Capture the cell that displays the provided text and extract its (X, Y) central coordinate. 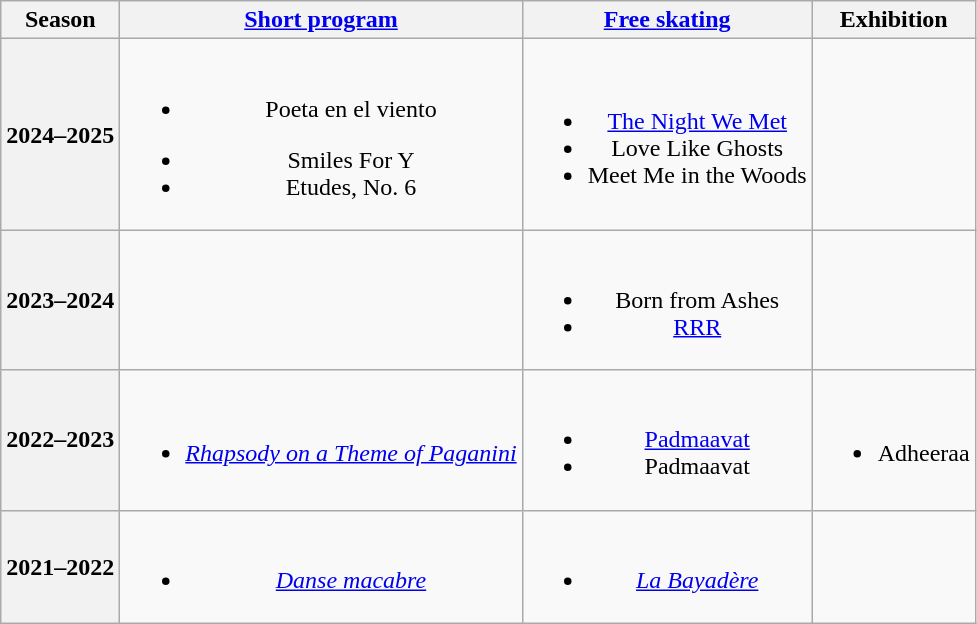
Padmaavat Padmaavat (667, 440)
Season (60, 20)
2022–2023 (60, 440)
The Night We Met Love Like Ghosts Meet Me in the Woods (667, 134)
2021–2022 (60, 566)
Short program (321, 20)
Born from Ashes RRR (667, 300)
2024–2025 (60, 134)
Adheeraa (894, 440)
Poeta en el viento Smiles For Y Etudes, No. 6 (321, 134)
La Bayadère (667, 566)
Free skating (667, 20)
Exhibition (894, 20)
2023–2024 (60, 300)
Rhapsody on a Theme of Paganini (321, 440)
Danse macabre (321, 566)
